For the text-containing cell, return its midpoint in (X, Y) coordinate format. 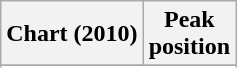
Peakposition (189, 34)
Chart (2010) (72, 34)
